From the cell containing the given text, extract its center point as [X, Y] coordinate. 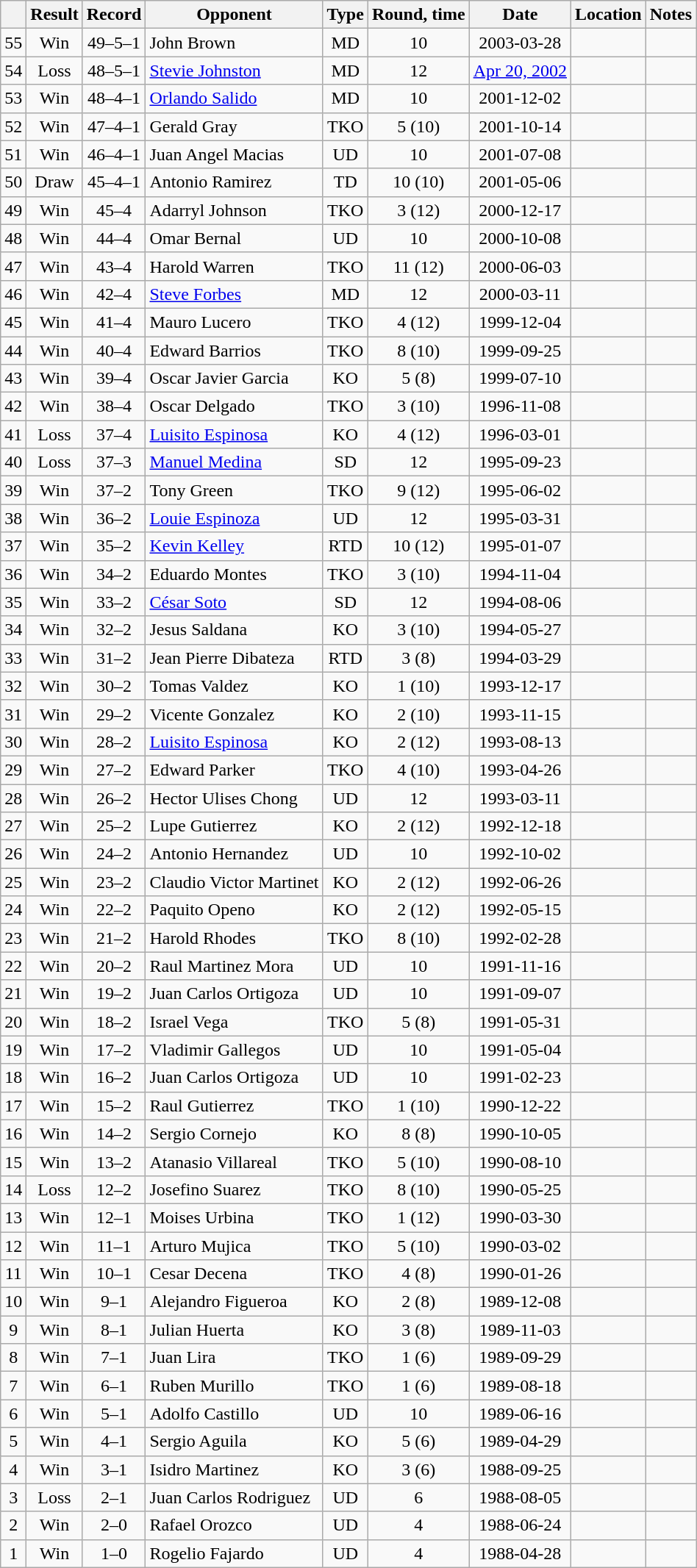
Claudio Victor Martinet [234, 882]
11 [13, 1274]
15–2 [114, 1106]
Eduardo Montes [234, 574]
13–2 [114, 1161]
14 [13, 1189]
1991-11-16 [520, 966]
1993-11-15 [520, 714]
48 [13, 238]
4 (10) [418, 770]
10 (12) [418, 546]
54 [13, 71]
1995-09-23 [520, 462]
42–4 [114, 294]
Kevin Kelley [234, 546]
1991-05-04 [520, 1050]
2003-03-28 [520, 43]
49 [13, 210]
9 [13, 1330]
27 [13, 826]
17 [13, 1106]
17–2 [114, 1050]
Lupe Gutierrez [234, 826]
Israel Vega [234, 1022]
1992-06-26 [520, 882]
46 [13, 294]
Tony Green [234, 490]
1999-07-10 [520, 379]
35–2 [114, 546]
Opponent [234, 15]
1995-06-02 [520, 490]
John Brown [234, 43]
8–1 [114, 1330]
45–4–1 [114, 182]
21 [13, 994]
47 [13, 266]
6–1 [114, 1386]
55 [13, 43]
Manuel Medina [234, 462]
Harold Warren [234, 266]
2 (8) [418, 1302]
Round, time [418, 15]
7 [13, 1386]
Draw [54, 182]
Oscar Javier Garcia [234, 379]
13 [13, 1217]
28–2 [114, 742]
1990-01-26 [520, 1274]
1989-08-18 [520, 1386]
26 [13, 854]
Omar Bernal [234, 238]
5–1 [114, 1414]
44–4 [114, 238]
Rafael Orozco [234, 1525]
23 [13, 938]
1989-04-29 [520, 1442]
Juan Lira [234, 1358]
Arturo Mujica [234, 1246]
15 [13, 1161]
1990-03-30 [520, 1217]
33 [13, 658]
37–2 [114, 490]
Moises Urbina [234, 1217]
48–4–1 [114, 99]
1 [13, 1553]
Antonio Hernandez [234, 854]
39 [13, 490]
2000-06-03 [520, 266]
10–1 [114, 1274]
1991-02-23 [520, 1078]
1992-05-15 [520, 910]
24 [13, 910]
16 [13, 1134]
Harold Rhodes [234, 938]
Tomas Valdez [234, 686]
22 [13, 966]
Atanasio Villareal [234, 1161]
1988-09-25 [520, 1469]
19 [13, 1050]
Edward Barrios [234, 351]
38–4 [114, 407]
1988-06-24 [520, 1525]
1988-08-05 [520, 1497]
Adolfo Castillo [234, 1414]
30 [13, 742]
9 (12) [418, 490]
Juan Angel Macias [234, 154]
42 [13, 407]
3–1 [114, 1469]
Ruben Murillo [234, 1386]
2001-05-06 [520, 182]
40–4 [114, 351]
11–1 [114, 1246]
Gerald Gray [234, 126]
Mauro Lucero [234, 322]
1995-03-31 [520, 518]
11 (12) [418, 266]
Steve Forbes [234, 294]
35 [13, 602]
25 [13, 882]
14–2 [114, 1134]
2000-03-11 [520, 294]
Louie Espinoza [234, 518]
38 [13, 518]
1990-10-05 [520, 1134]
Raul Martinez Mora [234, 966]
28 [13, 798]
1990-12-22 [520, 1106]
1992-10-02 [520, 854]
8 [13, 1358]
27–2 [114, 770]
26–2 [114, 798]
43–4 [114, 266]
36–2 [114, 518]
29 [13, 770]
3 [13, 1497]
1993-04-26 [520, 770]
1993-12-17 [520, 686]
32 [13, 686]
1989-11-03 [520, 1330]
21–2 [114, 938]
Orlando Salido [234, 99]
1992-02-28 [520, 938]
Paquito Openo [234, 910]
Jean Pierre Dibateza [234, 658]
2001-07-08 [520, 154]
22–2 [114, 910]
Notes [671, 15]
1995-01-07 [520, 546]
1991-09-07 [520, 994]
18 [13, 1078]
43 [13, 379]
3 (6) [418, 1469]
1–0 [114, 1553]
2000-12-17 [520, 210]
Adarryl Johnson [234, 210]
Oscar Delgado [234, 407]
32–2 [114, 630]
37 [13, 546]
Stevie Johnston [234, 71]
9–1 [114, 1302]
2000-10-08 [520, 238]
Alejandro Figueroa [234, 1302]
36 [13, 574]
TD [346, 182]
2 (10) [418, 714]
1993-08-13 [520, 742]
16–2 [114, 1078]
1999-12-04 [520, 322]
8 (8) [418, 1134]
1990-03-02 [520, 1246]
3 (12) [418, 210]
31 [13, 714]
45–4 [114, 210]
1989-09-29 [520, 1358]
Apr 20, 2002 [520, 71]
34–2 [114, 574]
Location [609, 15]
Jesus Saldana [234, 630]
Record [114, 15]
30–2 [114, 686]
1990-05-25 [520, 1189]
Josefino Suarez [234, 1189]
1993-03-11 [520, 798]
50 [13, 182]
Juan Carlos Rodriguez [234, 1497]
Edward Parker [234, 770]
1989-06-16 [520, 1414]
2–0 [114, 1525]
Julian Huerta [234, 1330]
2–1 [114, 1497]
2001-10-14 [520, 126]
25–2 [114, 826]
Result [54, 15]
23–2 [114, 882]
4 (8) [418, 1274]
1990-08-10 [520, 1161]
18–2 [114, 1022]
1994-08-06 [520, 602]
Sergio Aguila [234, 1442]
48–5–1 [114, 71]
Isidro Martinez [234, 1469]
Sergio Cornejo [234, 1134]
Hector Ulises Chong [234, 798]
37–3 [114, 462]
37–4 [114, 434]
Date [520, 15]
1994-11-04 [520, 574]
Rogelio Fajardo [234, 1553]
1996-03-01 [520, 434]
Type [346, 15]
10 (10) [418, 182]
2001-12-02 [520, 99]
45 [13, 322]
40 [13, 462]
51 [13, 154]
52 [13, 126]
1989-12-08 [520, 1302]
1992-12-18 [520, 826]
1996-11-08 [520, 407]
41 [13, 434]
1994-03-29 [520, 658]
Vicente Gonzalez [234, 714]
1 (12) [418, 1217]
20–2 [114, 966]
12–2 [114, 1189]
Raul Gutierrez [234, 1106]
20 [13, 1022]
Antonio Ramirez [234, 182]
5 [13, 1442]
1999-09-25 [520, 351]
39–4 [114, 379]
53 [13, 99]
César Soto [234, 602]
41–4 [114, 322]
Cesar Decena [234, 1274]
33–2 [114, 602]
1988-04-28 [520, 1553]
47–4–1 [114, 126]
29–2 [114, 714]
12–1 [114, 1217]
46–4–1 [114, 154]
44 [13, 351]
1991-05-31 [520, 1022]
2 [13, 1525]
31–2 [114, 658]
24–2 [114, 854]
7–1 [114, 1358]
5 (6) [418, 1442]
Vladimir Gallegos [234, 1050]
49–5–1 [114, 43]
34 [13, 630]
19–2 [114, 994]
1994-05-27 [520, 630]
4–1 [114, 1442]
